From the cell containing the given text, extract its center point as (X, Y) coordinate. 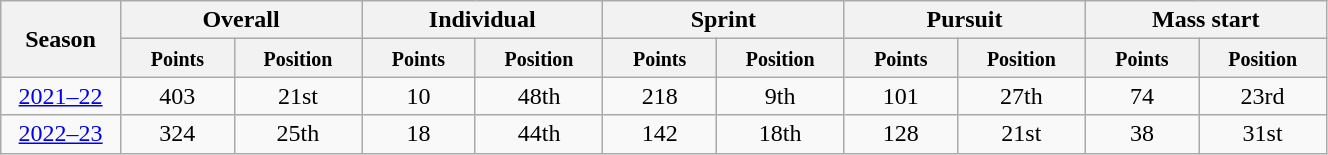
Overall (240, 20)
44th (538, 134)
Sprint (724, 20)
Season (61, 39)
23rd (1263, 96)
48th (538, 96)
Mass start (1206, 20)
2022–23 (61, 134)
18 (419, 134)
324 (177, 134)
10 (419, 96)
142 (660, 134)
38 (1142, 134)
128 (901, 134)
31st (1263, 134)
74 (1142, 96)
101 (901, 96)
403 (177, 96)
218 (660, 96)
18th (780, 134)
2021–22 (61, 96)
Individual (482, 20)
9th (780, 96)
25th (298, 134)
27th (1022, 96)
Pursuit (964, 20)
